Pinpoint the cell where the given text exists, returning its (X, Y) midpoint coordinate. 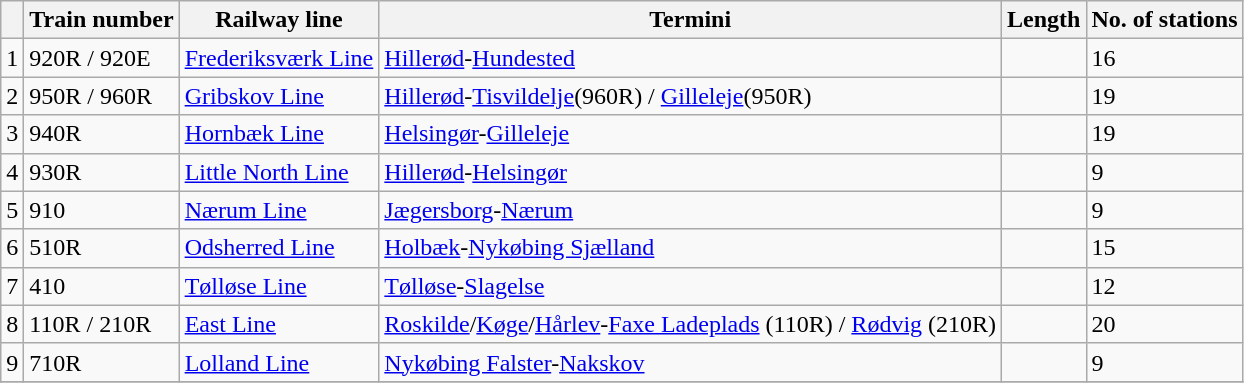
1 (12, 58)
510R (102, 248)
Tølløse Line (279, 286)
Nærum Line (279, 210)
930R (102, 172)
Hillerød-Hundested (690, 58)
110R / 210R (102, 324)
12 (1164, 286)
910 (102, 210)
Hillerød-Helsingør (690, 172)
7 (12, 286)
Roskilde/Køge/Hårlev-Faxe Ladeplads (110R) / Rødvig (210R) (690, 324)
410 (102, 286)
Jægersborg-Nærum (690, 210)
Lolland Line (279, 362)
Odsherred Line (279, 248)
5 (12, 210)
Railway line (279, 20)
Nykøbing Falster-Nakskov (690, 362)
Helsingør-Gilleleje (690, 134)
710R (102, 362)
940R (102, 134)
6 (12, 248)
Frederiksværk Line (279, 58)
Hillerød-Tisvildelje(960R) / Gilleleje(950R) (690, 96)
Hornbæk Line (279, 134)
3 (12, 134)
15 (1164, 248)
2 (12, 96)
4 (12, 172)
No. of stations (1164, 20)
20 (1164, 324)
950R / 960R (102, 96)
Little North Line (279, 172)
East Line (279, 324)
Tølløse-Slagelse (690, 286)
Termini (690, 20)
920R / 920E (102, 58)
16 (1164, 58)
Length (1044, 20)
8 (12, 324)
Gribskov Line (279, 96)
Train number (102, 20)
Holbæk-Nykøbing Sjælland (690, 248)
